Search for the cell housing the specified text and yield its [x, y] center coordinate. 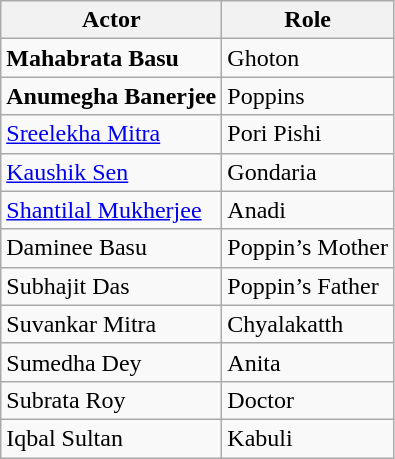
Daminee Basu [112, 248]
Anita [308, 362]
Suvankar Mitra [112, 324]
Gondaria [308, 172]
Poppin’s Father [308, 286]
Ghoton [308, 58]
Kaushik Sen [112, 172]
Sumedha Dey [112, 362]
Subrata Roy [112, 400]
Poppin’s Mother [308, 248]
Subhajit Das [112, 286]
Pori Pishi [308, 134]
Role [308, 20]
Sreelekha Mitra [112, 134]
Mahabrata Basu [112, 58]
Anadi [308, 210]
Actor [112, 20]
Anumegha Banerjee [112, 96]
Doctor [308, 400]
Iqbal Sultan [112, 438]
Poppins [308, 96]
Shantilal Mukherjee [112, 210]
Chyalakatth [308, 324]
Kabuli [308, 438]
